Determine the (X, Y) coordinate at the center of the cell enclosing the given text.  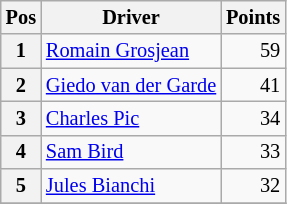
34 (253, 118)
Charles Pic (131, 118)
1 (21, 51)
2 (21, 85)
Points (253, 17)
Pos (21, 17)
Giedo van der Garde (131, 85)
32 (253, 186)
Jules Bianchi (131, 186)
Sam Bird (131, 152)
33 (253, 152)
4 (21, 152)
59 (253, 51)
Driver (131, 17)
41 (253, 85)
5 (21, 186)
3 (21, 118)
Romain Grosjean (131, 51)
